Provide the [x, y] coordinate of the cell's center where the given text is located.  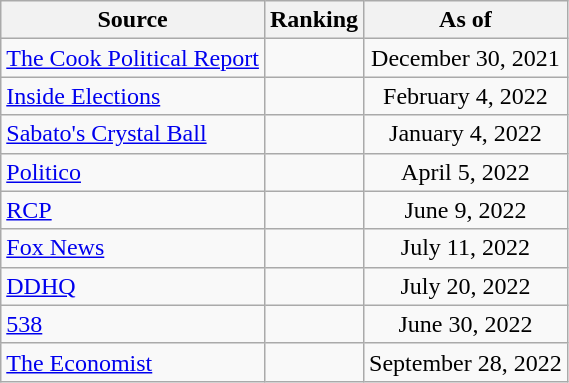
July 20, 2022 [466, 286]
DDHQ [133, 286]
July 11, 2022 [466, 248]
Inside Elections [133, 96]
Fox News [133, 248]
Source [133, 20]
538 [133, 324]
The Economist [133, 362]
April 5, 2022 [466, 172]
Ranking [314, 20]
As of [466, 20]
June 30, 2022 [466, 324]
The Cook Political Report [133, 58]
February 4, 2022 [466, 96]
January 4, 2022 [466, 134]
Politico [133, 172]
December 30, 2021 [466, 58]
September 28, 2022 [466, 362]
Sabato's Crystal Ball [133, 134]
June 9, 2022 [466, 210]
RCP [133, 210]
